Search for the cell housing the specified text and yield its (x, y) center coordinate. 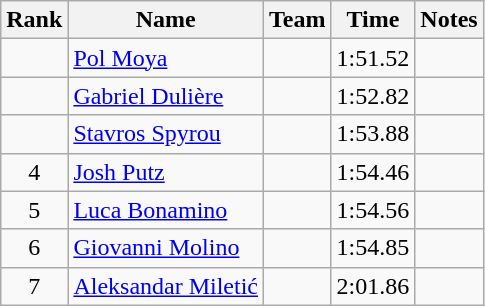
6 (34, 248)
Josh Putz (166, 172)
Aleksandar Miletić (166, 286)
5 (34, 210)
1:54.85 (373, 248)
1:54.46 (373, 172)
Notes (449, 20)
Pol Moya (166, 58)
Name (166, 20)
Gabriel Dulière (166, 96)
1:51.52 (373, 58)
Giovanni Molino (166, 248)
7 (34, 286)
Rank (34, 20)
Stavros Spyrou (166, 134)
Time (373, 20)
1:53.88 (373, 134)
1:54.56 (373, 210)
Luca Bonamino (166, 210)
2:01.86 (373, 286)
4 (34, 172)
Team (298, 20)
1:52.82 (373, 96)
